From the cell containing the given text, extract its center point as [X, Y] coordinate. 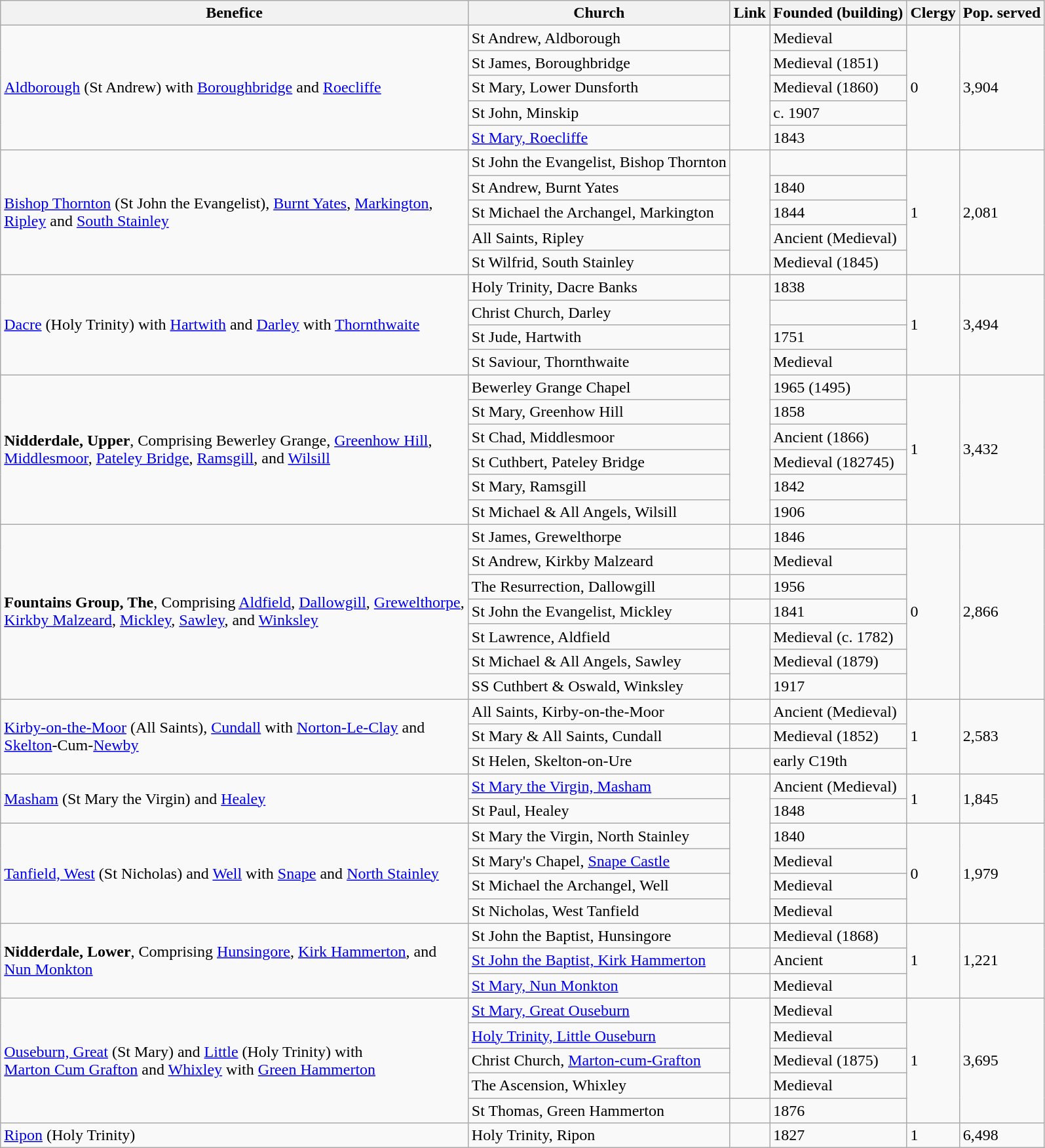
Medieval (1852) [839, 737]
1,979 [1002, 873]
1846 [839, 537]
3,432 [1002, 450]
St Mary, Great Ouseburn [599, 1010]
St John the Baptist, Kirk Hammerton [599, 961]
2,866 [1002, 611]
St John, Minskip [599, 113]
3,695 [1002, 1060]
Pop. served [1002, 13]
SS Cuthbert & Oswald, Winksley [599, 686]
1876 [839, 1111]
1965 (1495) [839, 387]
Medieval (1860) [839, 88]
Nidderdale, Upper, Comprising Bewerley Grange, Greenhow Hill,Middlesmoor, Pateley Bridge, Ramsgill, and Wilsill [235, 450]
Tanfield, West (St Nicholas) and Well with Snape and North Stainley [235, 873]
1844 [839, 212]
St Chad, Middlesmoor [599, 437]
Medieval (1875) [839, 1060]
St John the Evangelist, Bishop Thornton [599, 163]
1751 [839, 337]
St Lawrence, Aldfield [599, 636]
St Mary the Virgin, North Stainley [599, 836]
Ancient (1866) [839, 437]
Bewerley Grange Chapel [599, 387]
1956 [839, 586]
Benefice [235, 13]
St Cuthbert, Pateley Bridge [599, 462]
St Thomas, Green Hammerton [599, 1111]
St Mary, Ramsgill [599, 487]
St Helen, Skelton-on-Ure [599, 761]
1843 [839, 138]
Aldborough (St Andrew) with Boroughbridge and Roecliffe [235, 88]
c. 1907 [839, 113]
St Mary the Virgin, Masham [599, 786]
St John the Evangelist, Mickley [599, 611]
St Michael the Archangel, Markington [599, 212]
Holy Trinity, Little Ouseburn [599, 1035]
2,583 [1002, 736]
St Mary, Nun Monkton [599, 985]
St Mary's Chapel, Snape Castle [599, 861]
Ouseburn, Great (St Mary) and Little (Holy Trinity) withMarton Cum Grafton and Whixley with Green Hammerton [235, 1060]
Kirby-on-the-Moor (All Saints), Cundall with Norton-Le-Clay andSkelton-Cum-Newby [235, 736]
Ripon (Holy Trinity) [235, 1136]
Medieval (1845) [839, 262]
1841 [839, 611]
Founded (building) [839, 13]
St Mary & All Saints, Cundall [599, 737]
St Mary, Roecliffe [599, 138]
St Wilfrid, South Stainley [599, 262]
All Saints, Kirby-on-the-Moor [599, 711]
Ancient [839, 961]
3,494 [1002, 324]
Medieval (1868) [839, 936]
The Resurrection, Dallowgill [599, 586]
St Saviour, Thornthwaite [599, 362]
1827 [839, 1136]
1,221 [1002, 961]
Bishop Thornton (St John the Evangelist), Burnt Yates, Markington,Ripley and South Stainley [235, 212]
St Andrew, Burnt Yates [599, 187]
St Andrew, Kirkby Malzeard [599, 562]
6,498 [1002, 1136]
Holy Trinity, Dacre Banks [599, 287]
early C19th [839, 761]
All Saints, Ripley [599, 237]
2,081 [1002, 212]
1848 [839, 811]
1842 [839, 487]
Christ Church, Marton-cum-Grafton [599, 1060]
St Mary, Greenhow Hill [599, 412]
The Ascension, Whixley [599, 1085]
St Paul, Healey [599, 811]
3,904 [1002, 88]
St Michael & All Angels, Sawley [599, 661]
St Andrew, Aldborough [599, 38]
Masham (St Mary the Virgin) and Healey [235, 799]
1858 [839, 412]
Link [750, 13]
Fountains Group, The, Comprising Aldfield, Dallowgill, Grewelthorpe,Kirkby Malzeard, Mickley, Sawley, and Winksley [235, 611]
St Michael & All Angels, Wilsill [599, 512]
1838 [839, 287]
Clergy [933, 13]
St Michael the Archangel, Well [599, 886]
Holy Trinity, Ripon [599, 1136]
1906 [839, 512]
Medieval (1851) [839, 63]
Medieval (1879) [839, 661]
Christ Church, Darley [599, 313]
Nidderdale, Lower, Comprising Hunsingore, Kirk Hammerton, andNun Monkton [235, 961]
1917 [839, 686]
St Jude, Hartwith [599, 337]
St Mary, Lower Dunsforth [599, 88]
St John the Baptist, Hunsingore [599, 936]
St Nicholas, West Tanfield [599, 911]
Church [599, 13]
Medieval (182745) [839, 462]
St James, Grewelthorpe [599, 537]
Dacre (Holy Trinity) with Hartwith and Darley with Thornthwaite [235, 324]
St James, Boroughbridge [599, 63]
Medieval (c. 1782) [839, 636]
1,845 [1002, 799]
